Search for the cell housing the specified text and yield its [x, y] center coordinate. 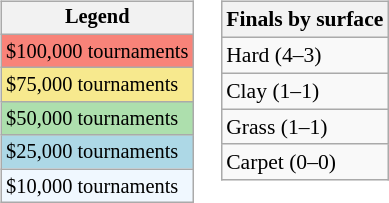
$100,000 tournaments [97, 51]
$50,000 tournaments [97, 119]
Grass (1–1) [304, 127]
Clay (1–1) [304, 91]
$75,000 tournaments [97, 85]
$25,000 tournaments [97, 152]
Finals by surface [304, 20]
$10,000 tournaments [97, 186]
Hard (4–3) [304, 55]
Carpet (0–0) [304, 162]
Legend [97, 18]
